Determine the [X, Y] coordinate at the center of the cell enclosing the given text.  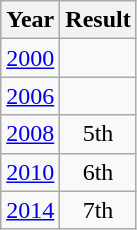
2014 [30, 210]
Year [30, 20]
5th [98, 134]
6th [98, 172]
2000 [30, 58]
2006 [30, 96]
2010 [30, 172]
Result [98, 20]
2008 [30, 134]
7th [98, 210]
